Find where the given text appears and provide that cell's center as (x, y) coordinate. 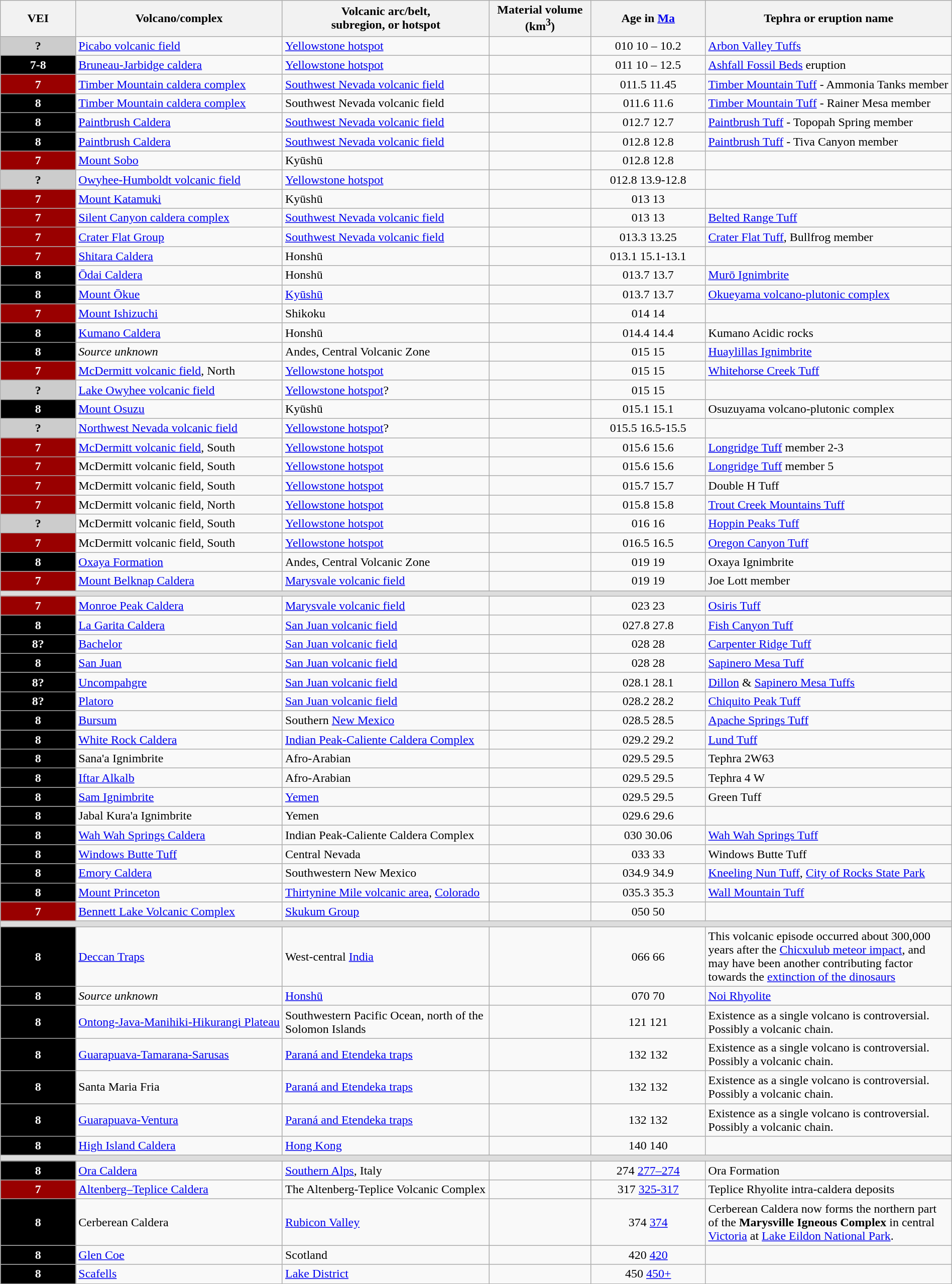
Longridge Tuff member 5 (828, 466)
Crater Flat Group (179, 237)
Carpenter Ridge Tuff (828, 644)
Paintbrush Tuff - Tiva Canyon member (828, 142)
Mount Osuzu (179, 409)
028.5 28.5 (649, 721)
Apache Springs Tuff (828, 721)
Shikoku (386, 313)
Hong Kong (386, 1146)
374 374 (649, 1222)
Timber Mountain Tuff - Rainer Mesa member (828, 103)
Tephra or eruption name (828, 19)
015.1 15.1 (649, 409)
Sam Ignimbrite (179, 797)
Sapinero Mesa Tuff (828, 663)
Tephra 2W63 (828, 759)
Silent Canyon caldera complex (179, 218)
066 66 (649, 956)
High Island Caldera (179, 1146)
Ora Formation (828, 1171)
012.7 12.7 (649, 123)
Wah Wah Springs Caldera (179, 835)
Crater Flat Tuff, Bullfrog member (828, 237)
Shitara Caldera (179, 256)
Paintbrush Tuff - Topopah Spring member (828, 123)
Hoppin Peaks Tuff (828, 524)
Teplice Rhyolite intra-caldera deposits (828, 1190)
012.8 13.9-12.8 (649, 180)
Wah Wah Springs Tuff (828, 835)
Ōdai Caldera (179, 275)
Osuzuyama volcano-plutonic complex (828, 409)
Joe Lott member (828, 581)
Whitehorse Creek Tuff (828, 371)
Murō Ignimbrite (828, 275)
Volcano/complex (179, 19)
Emory Caldera (179, 873)
Jabal Kura'a Ignimbrite (179, 816)
Longridge Tuff member 2-3 (828, 447)
015.7 15.7 (649, 486)
Glen Coe (179, 1255)
Southern New Mexico (386, 721)
070 70 (649, 996)
Trout Creek Mountains Tuff (828, 505)
033 33 (649, 854)
Tephra 4 W (828, 778)
White Rock Caldera (179, 740)
029.6 29.6 (649, 816)
Belted Range Tuff (828, 218)
Mount Belknap Caldera (179, 581)
140 140 (649, 1146)
029.2 29.2 (649, 740)
013.1 15.1-13.1 (649, 256)
035.3 35.3 (649, 892)
Chiquito Peak Tuff (828, 701)
Central Nevada (386, 854)
028.2 28.2 (649, 701)
016 16 (649, 524)
West-central India (386, 956)
015.5 16.5-15.5 (649, 428)
Ontong-Java-Manihiki-Hikurangi Plateau (179, 1021)
Deccan Traps (179, 956)
Noi Rhyolite (828, 996)
Oregon Canyon Tuff (828, 543)
Arbon Valley Tuffs (828, 46)
Mount Princeton (179, 892)
Dillon & Sapinero Mesa Tuffs (828, 682)
011.5 11.45 (649, 84)
7-8 (38, 65)
La Garita Caldera (179, 625)
Mount Ishizuchi (179, 313)
011.6 11.6 (649, 103)
Uncompahgre (179, 682)
San Juan (179, 663)
050 50 (649, 911)
014 14 (649, 313)
Owyhee-Humboldt volcanic field (179, 180)
274 277–274 (649, 1171)
Lake District (386, 1274)
Southwestern New Mexico (386, 873)
Wall Mountain Tuff (828, 892)
Okueyama volcano-plutonic complex (828, 294)
015.8 15.8 (649, 505)
034.9 34.9 (649, 873)
Iftar Alkalb (179, 778)
420 420 (649, 1255)
Monroe Peak Caldera (179, 606)
Platoro (179, 701)
Northwest Nevada volcanic field (179, 428)
Timber Mountain Tuff - Ammonia Tanks member (828, 84)
013.3 13.25 (649, 237)
Lund Tuff (828, 740)
Green Tuff (828, 797)
The Altenberg-Teplice Volcanic Complex (386, 1190)
450 450+ (649, 1274)
Double H Tuff (828, 486)
Scotland (386, 1255)
Cerberean Caldera (179, 1222)
Huaylillas Ignimbrite (828, 352)
Age in Ma (649, 19)
Picabo volcanic field (179, 46)
Southern Alps, Italy (386, 1171)
Thirtynine Mile volcanic area, Colorado (386, 892)
Rubicon Valley (386, 1222)
Material volume (km3) (540, 19)
Kneeling Nun Tuff, City of Rocks State Park (828, 873)
VEI (38, 19)
Sana'a Ignimbrite (179, 759)
011 10 – 12.5 (649, 65)
Ashfall Fossil Beds eruption (828, 65)
Skukum Group (386, 911)
Santa Maria Fria (179, 1088)
Volcanic arc/belt,subregion, or hotspot (386, 19)
016.5 16.5 (649, 543)
Kumano Caldera (179, 332)
Bachelor (179, 644)
Ora Caldera (179, 1171)
010 10 – 10.2 (649, 46)
317 325-317 (649, 1190)
023 23 (649, 606)
Mount Sobo (179, 161)
Mount Katamuki (179, 199)
Bruneau-Jarbidge caldera (179, 65)
027.8 27.8 (649, 625)
Oxaya Ignimbrite (828, 562)
014.4 14.4 (649, 332)
Kumano Acidic rocks (828, 332)
Guarapuava-Tamarana-Sarusas (179, 1055)
Southwestern Pacific Ocean, north of the Solomon Islands (386, 1021)
030 30.06 (649, 835)
Guarapuava-Ventura (179, 1120)
Lake Owyhee volcanic field (179, 390)
Scafells (179, 1274)
Fish Canyon Tuff (828, 625)
Mount Ōkue (179, 294)
Osiris Tuff (828, 606)
028.1 28.1 (649, 682)
Bursum (179, 721)
Altenberg–Teplice Caldera (179, 1190)
Cerberean Caldera now forms the northern part of the Marysville Igneous Complex in central Victoria at Lake Eildon National Park. (828, 1222)
Oxaya Formation (179, 562)
121 121 (649, 1021)
Bennett Lake Volcanic Complex (179, 911)
